For the text-containing cell, return its midpoint in (x, y) coordinate format. 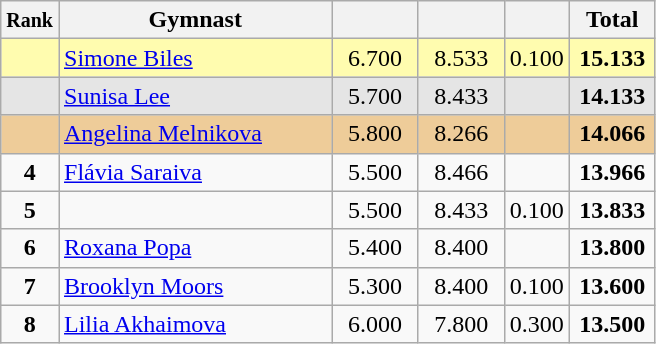
Total (612, 20)
6.000 (375, 324)
5.400 (375, 248)
8 (30, 324)
Gymnast (195, 20)
15.133 (612, 58)
5.300 (375, 286)
8.266 (461, 134)
5.800 (375, 134)
8.466 (461, 172)
5 (30, 210)
Flávia Saraiva (195, 172)
14.133 (612, 96)
Rank (30, 20)
Simone Biles (195, 58)
7.800 (461, 324)
0.300 (536, 324)
13.833 (612, 210)
8.533 (461, 58)
4 (30, 172)
14.066 (612, 134)
Sunisa Lee (195, 96)
13.800 (612, 248)
Brooklyn Moors (195, 286)
5.700 (375, 96)
13.966 (612, 172)
6.700 (375, 58)
13.600 (612, 286)
Roxana Popa (195, 248)
6 (30, 248)
7 (30, 286)
Lilia Akhaimova (195, 324)
13.500 (612, 324)
Angelina Melnikova (195, 134)
